Extract the (x, y) coordinate from the center of the cell holding the provided text.  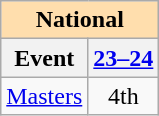
Event (44, 58)
23–24 (124, 58)
Masters (44, 96)
4th (124, 96)
National (80, 20)
